Find where the given text appears and provide that cell's center as [X, Y] coordinate. 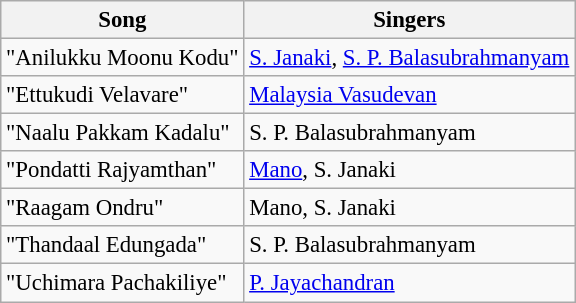
"Thandaal Edungada" [122, 245]
"Raagam Ondru" [122, 208]
P. Jayachandran [410, 283]
"Ettukudi Velavare" [122, 95]
Singers [410, 20]
"Anilukku Moonu Kodu" [122, 58]
Malaysia Vasudevan [410, 95]
"Naalu Pakkam Kadalu" [122, 133]
"Pondatti Rajyamthan" [122, 170]
"Uchimara Pachakiliye" [122, 283]
S. Janaki, S. P. Balasubrahmanyam [410, 58]
Song [122, 20]
